From the cell containing the given text, extract its center point as (x, y) coordinate. 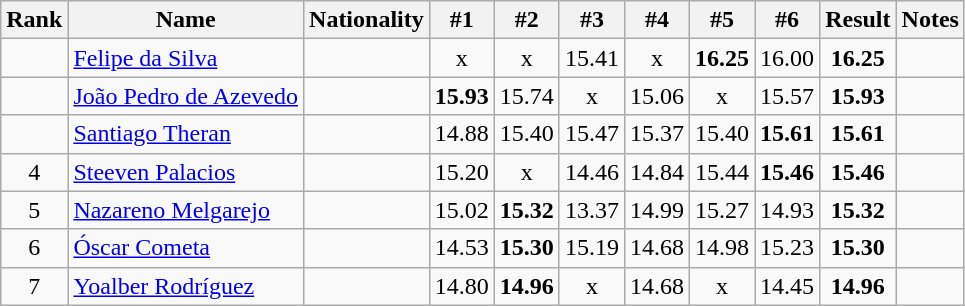
Result (858, 20)
15.02 (462, 210)
#1 (462, 20)
6 (34, 248)
Nationality (367, 20)
Santiago Theran (186, 134)
14.99 (656, 210)
5 (34, 210)
13.37 (592, 210)
14.80 (462, 286)
#3 (592, 20)
15.20 (462, 172)
14.98 (722, 248)
14.45 (788, 286)
Yoalber Rodríguez (186, 286)
15.19 (592, 248)
15.47 (592, 134)
Felipe da Silva (186, 58)
15.74 (526, 96)
15.57 (788, 96)
14.88 (462, 134)
15.44 (722, 172)
15.37 (656, 134)
14.53 (462, 248)
15.06 (656, 96)
14.46 (592, 172)
14.93 (788, 210)
16.00 (788, 58)
Nazareno Melgarejo (186, 210)
15.23 (788, 248)
#6 (788, 20)
João Pedro de Azevedo (186, 96)
15.41 (592, 58)
14.84 (656, 172)
#2 (526, 20)
Name (186, 20)
Steeven Palacios (186, 172)
Óscar Cometa (186, 248)
4 (34, 172)
#4 (656, 20)
Rank (34, 20)
15.27 (722, 210)
Notes (930, 20)
#5 (722, 20)
7 (34, 286)
